Pinpoint the cell where the given text exists, returning its (X, Y) midpoint coordinate. 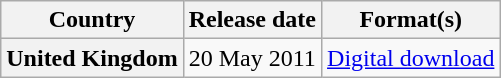
Digital download (411, 58)
Format(s) (411, 20)
Release date (252, 20)
Country (92, 20)
20 May 2011 (252, 58)
United Kingdom (92, 58)
